Output the (X, Y) coordinate of the center of the cell containing the given text.  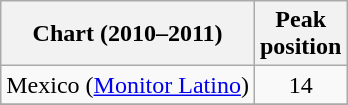
Chart (2010–2011) (128, 34)
14 (300, 85)
Peakposition (300, 34)
Mexico (Monitor Latino) (128, 85)
